Scan for the cell matching the given text and deliver its (x, y) coordinate at center. 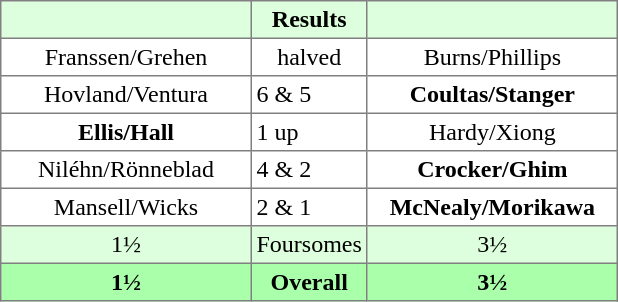
6 & 5 (309, 95)
Ellis/Hall (126, 132)
Hovland/Ventura (126, 95)
Foursomes (309, 245)
Coultas/Stanger (492, 95)
4 & 2 (309, 170)
2 & 1 (309, 207)
Hardy/Xiong (492, 132)
Overall (309, 282)
Mansell/Wicks (126, 207)
Franssen/Grehen (126, 57)
1 up (309, 132)
Niléhn/Rönneblad (126, 170)
Results (309, 20)
Burns/Phillips (492, 57)
McNealy/Morikawa (492, 207)
Crocker/Ghim (492, 170)
halved (309, 57)
